For the text-containing cell, return its midpoint in [X, Y] coordinate format. 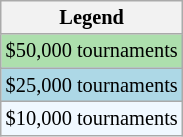
$50,000 tournaments [92, 51]
$10,000 tournaments [92, 118]
Legend [92, 17]
$25,000 tournaments [92, 85]
